Find where the given text appears and provide that cell's center as (x, y) coordinate. 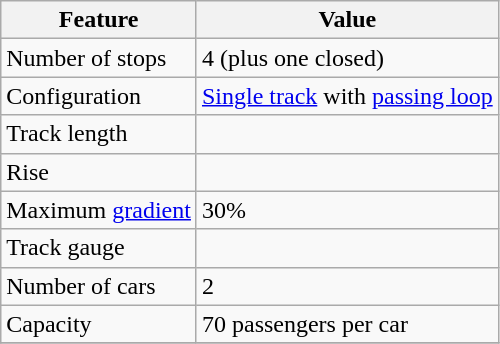
Track length (99, 134)
2 (347, 286)
Number of stops (99, 58)
Single track with passing loop (347, 96)
Value (347, 20)
Number of cars (99, 286)
Rise (99, 172)
4 (plus one closed) (347, 58)
70 passengers per car (347, 324)
Maximum gradient (99, 210)
Feature (99, 20)
Track gauge (99, 248)
30% (347, 210)
Configuration (99, 96)
Capacity (99, 324)
